Determine the [x, y] coordinate at the center of the cell enclosing the given text.  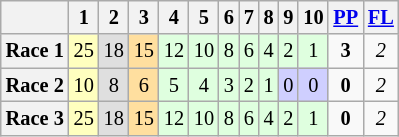
PP [346, 17]
FL [381, 17]
Race 3 [35, 118]
7 [249, 17]
9 [289, 17]
Race 1 [35, 51]
Race 2 [35, 85]
